Capture the cell that displays the provided text and extract its (x, y) central coordinate. 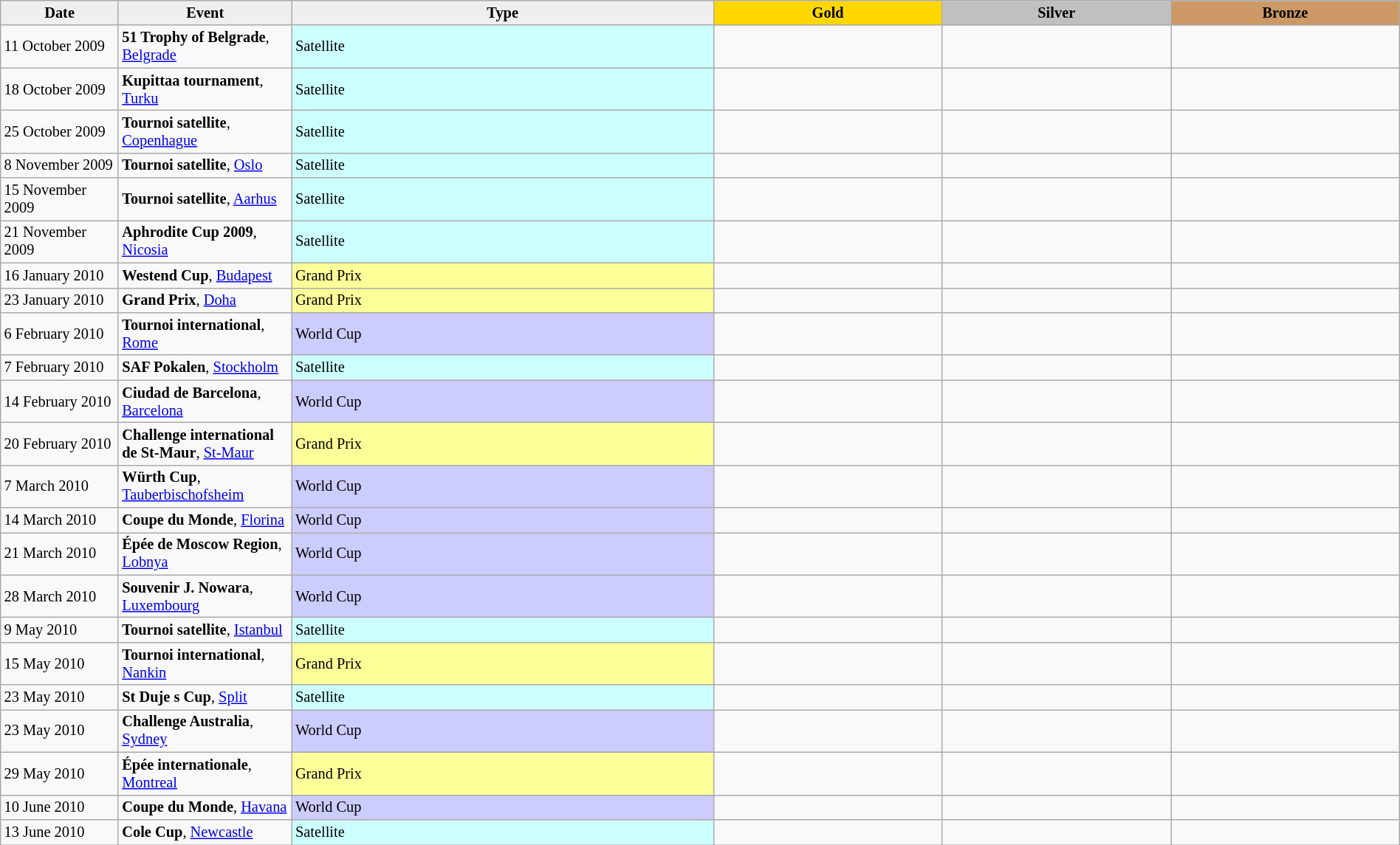
Type (502, 13)
13 June 2010 (60, 832)
9 May 2010 (60, 630)
Épée de Moscow Region, Lobnya (205, 553)
Tournoi satellite, Copenhague (205, 131)
10 June 2010 (60, 807)
Ciudad de Barcelona, Barcelona (205, 401)
15 November 2009 (60, 199)
18 October 2009 (60, 89)
Souvenir J. Nowara, Luxembourg (205, 596)
20 February 2010 (60, 444)
Tournoi international, Nankin (205, 663)
6 February 2010 (60, 334)
7 February 2010 (60, 368)
Challenge Australia, Sydney (205, 731)
Tournoi satellite, Oslo (205, 165)
Silver (1057, 13)
Kupittaa tournament, Turku (205, 89)
Aphrodite Cup 2009, Nicosia (205, 241)
Épée internationale, Montreal (205, 773)
Gold (828, 13)
Coupe du Monde, Havana (205, 807)
Würth Cup, Tauberbischofsheim (205, 486)
23 January 2010 (60, 300)
21 November 2009 (60, 241)
Tournoi international, Rome (205, 334)
21 March 2010 (60, 553)
St Duje s Cup, Split (205, 697)
Tournoi satellite, Aarhus (205, 199)
Date (60, 13)
8 November 2009 (60, 165)
Tournoi satellite, Istanbul (205, 630)
Coupe du Monde, Florina (205, 520)
Challenge international de St-Maur, St-Maur (205, 444)
Westend Cup, Budapest (205, 275)
29 May 2010 (60, 773)
14 March 2010 (60, 520)
Cole Cup, Newcastle (205, 832)
51 Trophy of Belgrade, Belgrade (205, 46)
7 March 2010 (60, 486)
16 January 2010 (60, 275)
15 May 2010 (60, 663)
11 October 2009 (60, 46)
28 March 2010 (60, 596)
Event (205, 13)
Grand Prix, Doha (205, 300)
SAF Pokalen, Stockholm (205, 368)
14 February 2010 (60, 401)
Bronze (1286, 13)
25 October 2009 (60, 131)
